Provide the [x, y] coordinate of the cell's center where the given text is located.  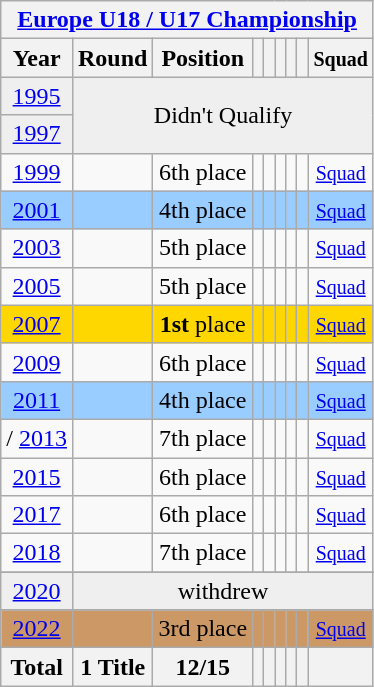
1 Title [112, 667]
1999 [37, 172]
1995 [37, 96]
Year [37, 58]
/ 2013 [37, 438]
Position [203, 58]
2022 [37, 629]
2018 [37, 553]
Didn't Qualify [222, 115]
2003 [37, 248]
2005 [37, 286]
2020 [37, 591]
Europe U18 / U17 Championship [188, 20]
2015 [37, 477]
2007 [37, 324]
12/15 [203, 667]
2017 [37, 515]
2009 [37, 362]
3rd place [203, 629]
1997 [37, 134]
Total [37, 667]
2001 [37, 210]
2011 [37, 400]
1st place [203, 324]
Round [112, 58]
withdrew [222, 591]
